Pinpoint the cell where the given text exists, returning its [x, y] midpoint coordinate. 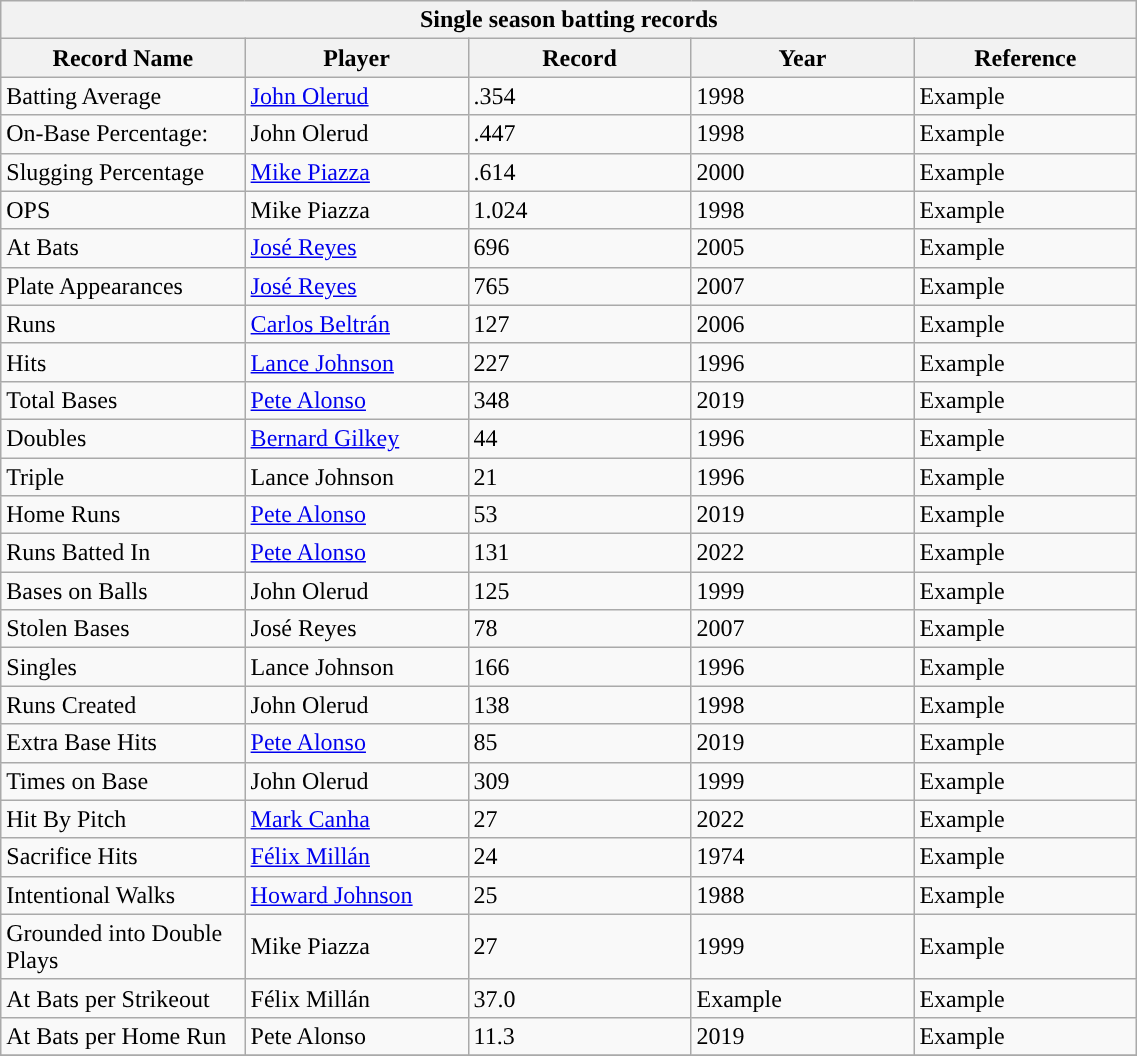
Plate Appearances [123, 286]
.447 [580, 134]
Runs [123, 324]
Times on Base [123, 781]
78 [580, 629]
At Bats [123, 248]
Year [802, 58]
Intentional Walks [123, 895]
125 [580, 591]
Bases on Balls [123, 591]
25 [580, 895]
53 [580, 515]
Reference [1026, 58]
37.0 [580, 998]
1.024 [580, 210]
44 [580, 438]
Record Name [123, 58]
Hits [123, 362]
Mark Canha [356, 819]
1974 [802, 857]
Carlos Beltrán [356, 324]
1988 [802, 895]
227 [580, 362]
Runs Created [123, 705]
Total Bases [123, 400]
Runs Batted In [123, 553]
21 [580, 477]
Batting Average [123, 96]
138 [580, 705]
Sacrifice Hits [123, 857]
Bernard Gilkey [356, 438]
On-Base Percentage: [123, 134]
OPS [123, 210]
At Bats per Home Run [123, 1036]
2000 [802, 172]
765 [580, 286]
Slugging Percentage [123, 172]
Stolen Bases [123, 629]
Single season batting records [569, 20]
24 [580, 857]
Doubles [123, 438]
Howard Johnson [356, 895]
Home Runs [123, 515]
131 [580, 553]
Extra Base Hits [123, 743]
Grounded into Double Plays [123, 946]
696 [580, 248]
.614 [580, 172]
85 [580, 743]
Player [356, 58]
.354 [580, 96]
2006 [802, 324]
309 [580, 781]
Singles [123, 667]
Hit By Pitch [123, 819]
Triple [123, 477]
Record [580, 58]
2005 [802, 248]
348 [580, 400]
11.3 [580, 1036]
166 [580, 667]
At Bats per Strikeout [123, 998]
127 [580, 324]
